For the text-containing cell, return its midpoint in [x, y] coordinate format. 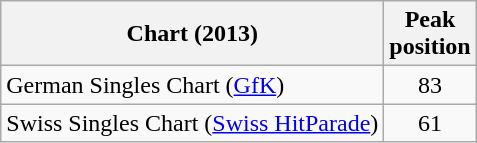
Peakposition [430, 34]
Chart (2013) [192, 34]
83 [430, 85]
German Singles Chart (GfK) [192, 85]
61 [430, 123]
Swiss Singles Chart (Swiss HitParade) [192, 123]
